Return [x, y] of the center of cell containing provided text 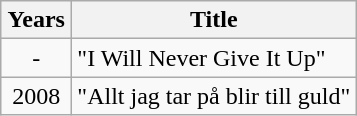
- [36, 58]
"I Will Never Give It Up" [214, 58]
Years [36, 20]
2008 [36, 96]
"Allt jag tar på blir till guld" [214, 96]
Title [214, 20]
